Return (x, y) of the center of cell containing provided text 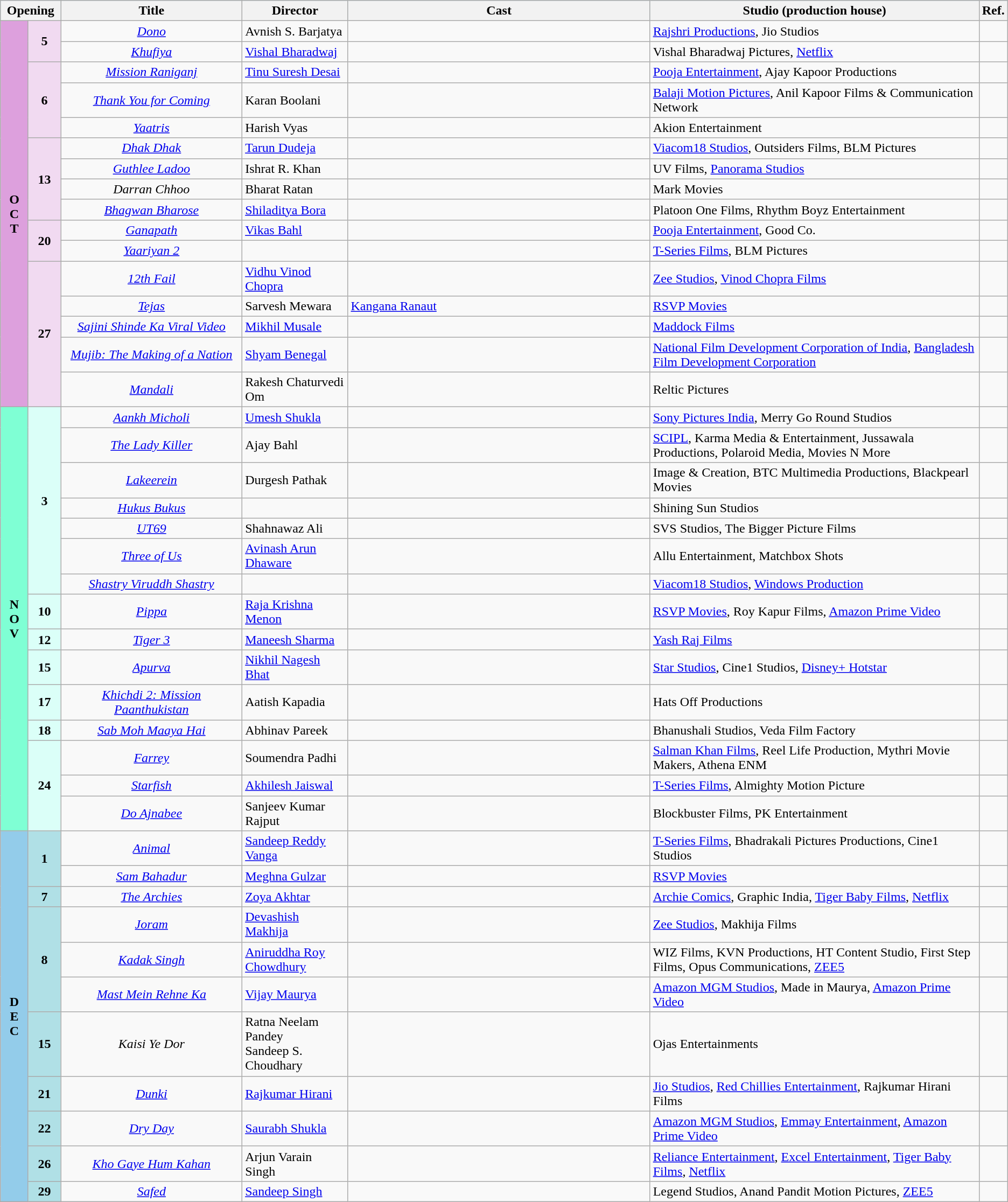
Bhanushali Studios, Veda Film Factory (814, 730)
Jio Studios, Red Chillies Entertainment, Rajkumar Hirani Films (814, 1093)
Amazon MGM Studios, Made in Maurya, Amazon Prime Video (814, 994)
20 (44, 240)
Avinash Arun Dhaware (295, 556)
Bharat Ratan (295, 189)
8 (44, 960)
Opening (31, 11)
National Film Development Corporation of India, Bangladesh Film Development Corporation (814, 354)
Abhinav Pareek (295, 730)
Rakesh Chaturvedi Om (295, 390)
T-Series Films, Bhadrakali Pictures Productions, Cine1 Studios (814, 849)
3 (44, 501)
Mikhil Musale (295, 327)
Shyam Benegal (295, 354)
Kadak Singh (152, 960)
Karan Boolani (295, 100)
Image & Creation, BTC Multimedia Productions, Blackpearl Movies (814, 480)
Reltic Pictures (814, 390)
24 (44, 786)
Animal (152, 849)
Sony Pictures India, Merry Go Round Studios (814, 417)
Lakeerein (152, 480)
Maneesh Sharma (295, 639)
Sam Bahadur (152, 876)
Ref. (993, 11)
Mujib: The Making of a Nation (152, 354)
17 (44, 702)
Kaisi Ye Dor (152, 1044)
Ratna Neelam Pandey Sandeep S. Choudhary (295, 1044)
21 (44, 1093)
Darran Chhoo (152, 189)
Rajshri Productions, Jio Studios (814, 31)
The Archies (152, 897)
Ganapath (152, 230)
Bhagwan Bharose (152, 209)
Durgesh Pathak (295, 480)
Shiladitya Bora (295, 209)
Aniruddha Roy Chowdhury (295, 960)
Mission Raniganj (152, 72)
Farrey (152, 758)
Dry Day (152, 1129)
Cast (499, 11)
Legend Studios, Anand Pandit Motion Pictures, ZEE5 (814, 1191)
10 (44, 612)
Tejas (152, 306)
Aatish Kapadia (295, 702)
Vidhu Vinod Chopra (295, 278)
Yash Raj Films (814, 639)
Ishrat R. Khan (295, 169)
Do Ajnabee (152, 813)
Mandali (152, 390)
Starfish (152, 786)
Khufiya (152, 52)
Ajay Bahl (295, 445)
DEC (14, 1017)
22 (44, 1129)
Sandeep Singh (295, 1191)
Balaji Motion Pictures, Anil Kapoor Films & Communication Network (814, 100)
5 (44, 41)
UV Films, Panorama Studios (814, 169)
27 (44, 334)
Ojas Entertainments (814, 1044)
Joram (152, 924)
12th Fail (152, 278)
The Lady Killer (152, 445)
Avnish S. Barjatya (295, 31)
Yaatris (152, 128)
Pippa (152, 612)
18 (44, 730)
Zee Studios, Vinod Chopra Films (814, 278)
Harish Vyas (295, 128)
T-Series Films, BLM Pictures (814, 250)
Raja Krishna Menon (295, 612)
Vishal Bharadwaj (295, 52)
Nikhil Nagesh Bhat (295, 667)
Meghna Gulzar (295, 876)
Tiger 3 (152, 639)
Shastry Viruddh Shastry (152, 584)
Safed (152, 1191)
26 (44, 1163)
Platoon One Films, Rhythm Boyz Entertainment (814, 209)
Blockbuster Films, PK Entertainment (814, 813)
7 (44, 897)
Akion Entertainment (814, 128)
Umesh Shukla (295, 417)
Saurabh Shukla (295, 1129)
Kho Gaye Hum Kahan (152, 1163)
Viacom18 Studios, Windows Production (814, 584)
Zee Studios, Makhija Films (814, 924)
13 (44, 179)
Amazon MGM Studios, Emmay Entertainment, Amazon Prime Video (814, 1129)
Dono (152, 31)
Arjun Varain Singh (295, 1163)
Akhilesh Jaiswal (295, 786)
Yaariyan 2 (152, 250)
WIZ Films, KVN Productions, HT Content Studio, First Step Films, Opus Communications, ZEE5 (814, 960)
Viacom18 Studios, Outsiders Films, BLM Pictures (814, 148)
Dunki (152, 1093)
Aankh Micholi (152, 417)
Tarun Dudeja (295, 148)
Shining Sun Studios (814, 508)
Sajini Shinde Ka Viral Video (152, 327)
29 (44, 1191)
Star Studios, Cine1 Studios, Disney+ Hotstar (814, 667)
Pooja Entertainment, Ajay Kapoor Productions (814, 72)
Three of Us (152, 556)
Hukus Bukus (152, 508)
Mast Mein Rehne Ka (152, 994)
Dhak Dhak (152, 148)
Mark Movies (814, 189)
Tinu Suresh Desai (295, 72)
Director (295, 11)
SCIPL, Karma Media & Entertainment, Jussawala Productions, Polaroid Media, Movies N More (814, 445)
SVS Studios, The Bigger Picture Films (814, 528)
Maddock Films (814, 327)
OCT (14, 214)
Title (152, 11)
Allu Entertainment, Matchbox Shots (814, 556)
12 (44, 639)
Rajkumar Hirani (295, 1093)
Sanjeev Kumar Rajput (295, 813)
Zoya Akhtar (295, 897)
Archie Comics, Graphic India, Tiger Baby Films, Netflix (814, 897)
RSVP Movies, Roy Kapur Films, Amazon Prime Video (814, 612)
Kangana Ranaut (499, 306)
1 (44, 858)
UT69 (152, 528)
Shahnawaz Ali (295, 528)
Sab Moh Maaya Hai (152, 730)
Devashish Makhija (295, 924)
Salman Khan Films, Reel Life Production, Mythri Movie Makers, Athena ENM (814, 758)
Soumendra Padhi (295, 758)
Studio (production house) (814, 11)
Khichdi 2: Mission Paanthukistan (152, 702)
Reliance Entertainment, Excel Entertainment, Tiger Baby Films, Netflix (814, 1163)
Thank You for Coming (152, 100)
Vikas Bahl (295, 230)
Sarvesh Mewara (295, 306)
6 (44, 100)
Vijay Maurya (295, 994)
Guthlee Ladoo (152, 169)
Hats Off Productions (814, 702)
Sandeep Reddy Vanga (295, 849)
T-Series Films, Almighty Motion Picture (814, 786)
NOV (14, 619)
Vishal Bharadwaj Pictures, Netflix (814, 52)
Pooja Entertainment, Good Co. (814, 230)
Apurva (152, 667)
